Determine the (x, y) coordinate at the center of the cell enclosing the given text.  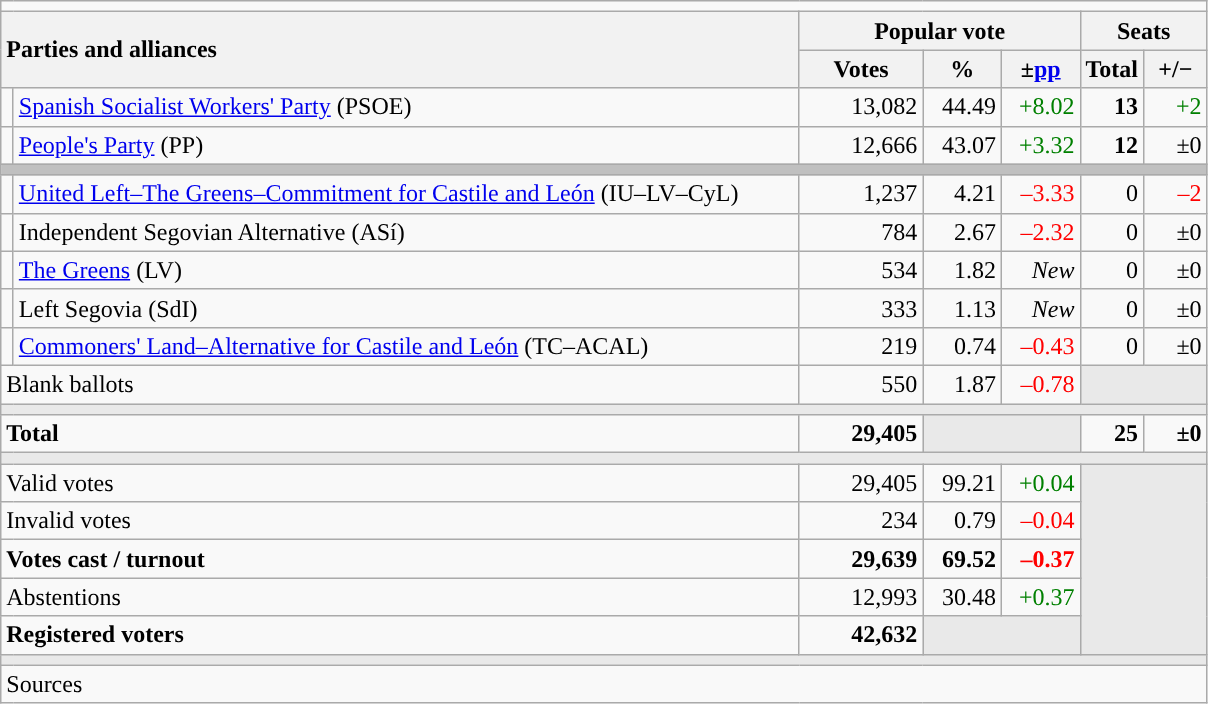
–2.32 (1040, 232)
Registered voters (400, 635)
13,082 (861, 107)
43.07 (962, 145)
Blank ballots (400, 384)
Invalid votes (400, 521)
–3.33 (1040, 194)
United Left–The Greens–Commitment for Castile and León (IU–LV–CyL) (406, 194)
People's Party (PP) (406, 145)
–0.78 (1040, 384)
Seats (1144, 31)
The Greens (LV) (406, 270)
+/− (1176, 69)
Spanish Socialist Workers' Party (PSOE) (406, 107)
Valid votes (400, 483)
Parties and alliances (400, 50)
550 (861, 384)
1.82 (962, 270)
12,666 (861, 145)
Popular vote (940, 31)
–2 (1176, 194)
0.79 (962, 521)
25 (1112, 434)
+2 (1176, 107)
–0.37 (1040, 559)
Left Segovia (SdI) (406, 308)
99.21 (962, 483)
69.52 (962, 559)
29,639 (861, 559)
% (962, 69)
4.21 (962, 194)
219 (861, 346)
333 (861, 308)
+0.04 (1040, 483)
Commoners' Land–Alternative for Castile and León (TC–ACAL) (406, 346)
234 (861, 521)
13 (1112, 107)
12 (1112, 145)
2.67 (962, 232)
+0.37 (1040, 597)
Votes cast / turnout (400, 559)
+8.02 (1040, 107)
44.49 (962, 107)
42,632 (861, 635)
Abstentions (400, 597)
Independent Segovian Alternative (ASí) (406, 232)
30.48 (962, 597)
–0.04 (1040, 521)
–0.43 (1040, 346)
784 (861, 232)
1,237 (861, 194)
1.13 (962, 308)
+3.32 (1040, 145)
0.74 (962, 346)
534 (861, 270)
12,993 (861, 597)
Sources (604, 684)
Votes (861, 69)
1.87 (962, 384)
±pp (1040, 69)
